Find where the given text appears and provide that cell's center as [x, y] coordinate. 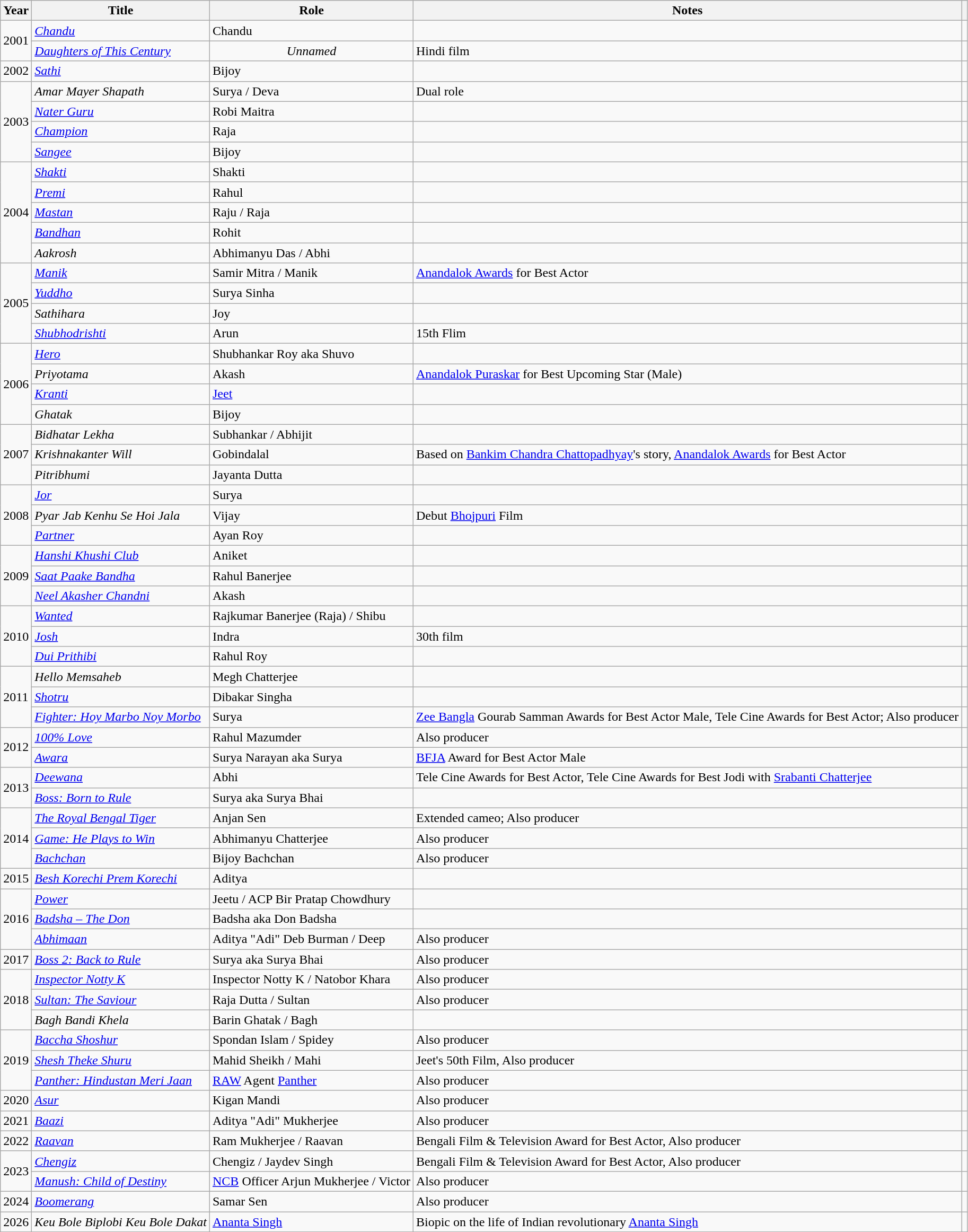
Tele Cine Awards for Best Actor, Tele Cine Awards for Best Jodi with Srabanti Chatterjee [687, 777]
2026 [16, 1221]
Raavan [121, 1141]
Besh Korechi Prem Korechi [121, 878]
2006 [16, 384]
Jor [121, 495]
2014 [16, 838]
Hero [121, 354]
Dibakar Singha [311, 697]
Badsha – The Don [121, 919]
15th Flim [687, 334]
Zee Bangla Gourab Samman Awards for Best Actor Male, Tele Cine Awards for Best Actor; Also producer [687, 717]
Baccha Shoshur [121, 1040]
Manush: Child of Destiny [121, 1181]
Jeetu / ACP Bir Pratap Chowdhury [311, 899]
Baazi [121, 1121]
Inspector Notty K / Natobor Khara [311, 980]
Sangee [121, 152]
2010 [16, 636]
2019 [16, 1060]
Awara [121, 757]
Aditya "Adi" Mukherjee [311, 1121]
Shesh Theke Shuru [121, 1060]
Kranti [121, 394]
2011 [16, 697]
2024 [16, 1201]
2007 [16, 455]
Partner [121, 535]
Raju / Raja [311, 212]
Badsha aka Don Badsha [311, 919]
Amar Mayer Shapath [121, 91]
Manik [121, 273]
Anandalok Puraskar for Best Upcoming Star (Male) [687, 374]
Bijoy Bachchan [311, 858]
Rahul [311, 192]
Aditya [311, 878]
Shubhankar Roy aka Shuvo [311, 354]
Aditya "Adi" Deb Burman / Deep [311, 939]
Panther: Hindustan Meri Jaan [121, 1080]
2012 [16, 747]
Samar Sen [311, 1201]
Nater Guru [121, 111]
Hello Memsaheb [121, 677]
30th film [687, 636]
Neel Akasher Chandni [121, 596]
Inspector Notty K [121, 980]
Ayan Roy [311, 535]
2003 [16, 121]
Unnamed [311, 51]
Dual role [687, 91]
Fighter: Hoy Marbo Noy Morbo [121, 717]
Abhi [311, 777]
Jeet [311, 394]
Rahul Banerjee [311, 575]
Power [121, 899]
2020 [16, 1100]
Chengiz [121, 1161]
Notes [687, 11]
2004 [16, 212]
2005 [16, 303]
Raja [311, 132]
Aniket [311, 555]
Shubhodrishti [121, 334]
Josh [121, 636]
Daughters of This Century [121, 51]
Subhankar / Abhijit [311, 434]
Anandalok Awards for Best Actor [687, 273]
BFJA Award for Best Actor Male [687, 757]
Barin Ghatak / Bagh [311, 1020]
2016 [16, 919]
Aakrosh [121, 253]
Hindi film [687, 51]
Biopic on the life of Indian revolutionary Ananta Singh [687, 1221]
2015 [16, 878]
Debut Bhojpuri Film [687, 515]
2013 [16, 788]
Kigan Mandi [311, 1100]
2022 [16, 1141]
Ram Mukherjee / Raavan [311, 1141]
Indra [311, 636]
Robi Maitra [311, 111]
2021 [16, 1121]
Rohit [311, 232]
Gobindalal [311, 455]
Mastan [121, 212]
Bachchan [121, 858]
Pyar Jab Kenhu Se Hoi Jala [121, 515]
Role [311, 11]
2023 [16, 1171]
Keu Bole Biplobi Keu Bole Dakat [121, 1221]
Saat Paake Bandha [121, 575]
Bandhan [121, 232]
Rahul Roy [311, 657]
Surya Narayan aka Surya [311, 757]
Arun [311, 334]
2008 [16, 515]
Bidhatar Lekha [121, 434]
Year [16, 11]
Abhimaan [121, 939]
Rahul Mazumder [311, 737]
Mahid Sheikh / Mahi [311, 1060]
Based on Bankim Chandra Chattopadhyay's story, Anandalok Awards for Best Actor [687, 455]
Sultan: The Saviour [121, 1000]
Sathi [121, 71]
The Royal Bengal Tiger [121, 818]
100% Love [121, 737]
Ananta Singh [311, 1221]
Sathihara [121, 313]
Surya / Deva [311, 91]
2002 [16, 71]
Chengiz / Jaydev Singh [311, 1161]
Surya Sinha [311, 293]
Extended cameo; Also producer [687, 818]
Samir Mitra / Manik [311, 273]
Bagh Bandi Khela [121, 1020]
Boss: Born to Rule [121, 798]
NCB Officer Arjun Mukherjee / Victor [311, 1181]
Anjan Sen [311, 818]
Hanshi Khushi Club [121, 555]
Boomerang [121, 1201]
Game: He Plays to Win [121, 838]
Asur [121, 1100]
Ghatak [121, 414]
Jayanta Dutta [311, 475]
Vijay [311, 515]
Spondan Islam / Spidey [311, 1040]
2001 [16, 41]
Jeet's 50th Film, Also producer [687, 1060]
Dui Prithibi [121, 657]
Abhimanyu Chatterjee [311, 838]
Megh Chatterjee [311, 677]
2009 [16, 575]
Shotru [121, 697]
Abhimanyu Das / Abhi [311, 253]
2018 [16, 1000]
2017 [16, 959]
Yuddho [121, 293]
Wanted [121, 616]
RAW Agent Panther [311, 1080]
Champion [121, 132]
Title [121, 11]
Deewana [121, 777]
Premi [121, 192]
Raja Dutta / Sultan [311, 1000]
Boss 2: Back to Rule [121, 959]
Joy [311, 313]
Rajkumar Banerjee (Raja) / Shibu [311, 616]
Priyotama [121, 374]
Krishnakanter Will [121, 455]
Pitribhumi [121, 475]
